Capture the cell that displays the provided text and extract its (x, y) central coordinate. 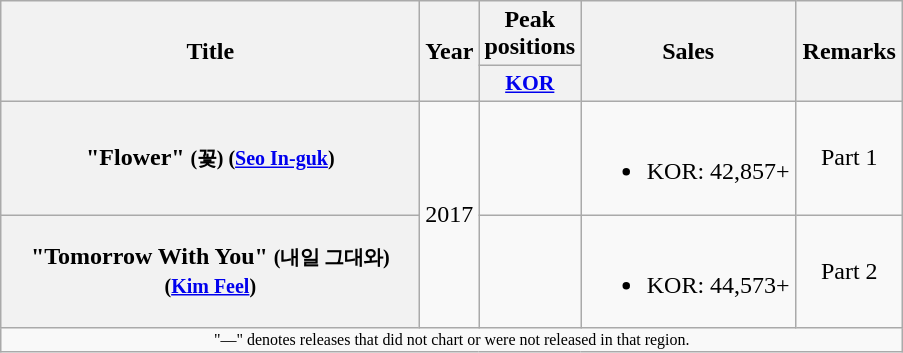
KOR: 44,573+ (688, 270)
"Flower" (꽃) (Seo In-guk) (210, 158)
KOR (530, 84)
Year (450, 52)
Peak positions (530, 34)
"Tomorrow With You" (내일 그대와) (Kim Feel) (210, 270)
Title (210, 52)
Part 2 (850, 270)
Part 1 (850, 158)
Remarks (850, 52)
KOR: 42,857+ (688, 158)
2017 (450, 214)
"—" denotes releases that did not chart or were not released in that region. (452, 340)
Sales (688, 52)
